Determine the (x, y) coordinate at the center of the cell enclosing the given text.  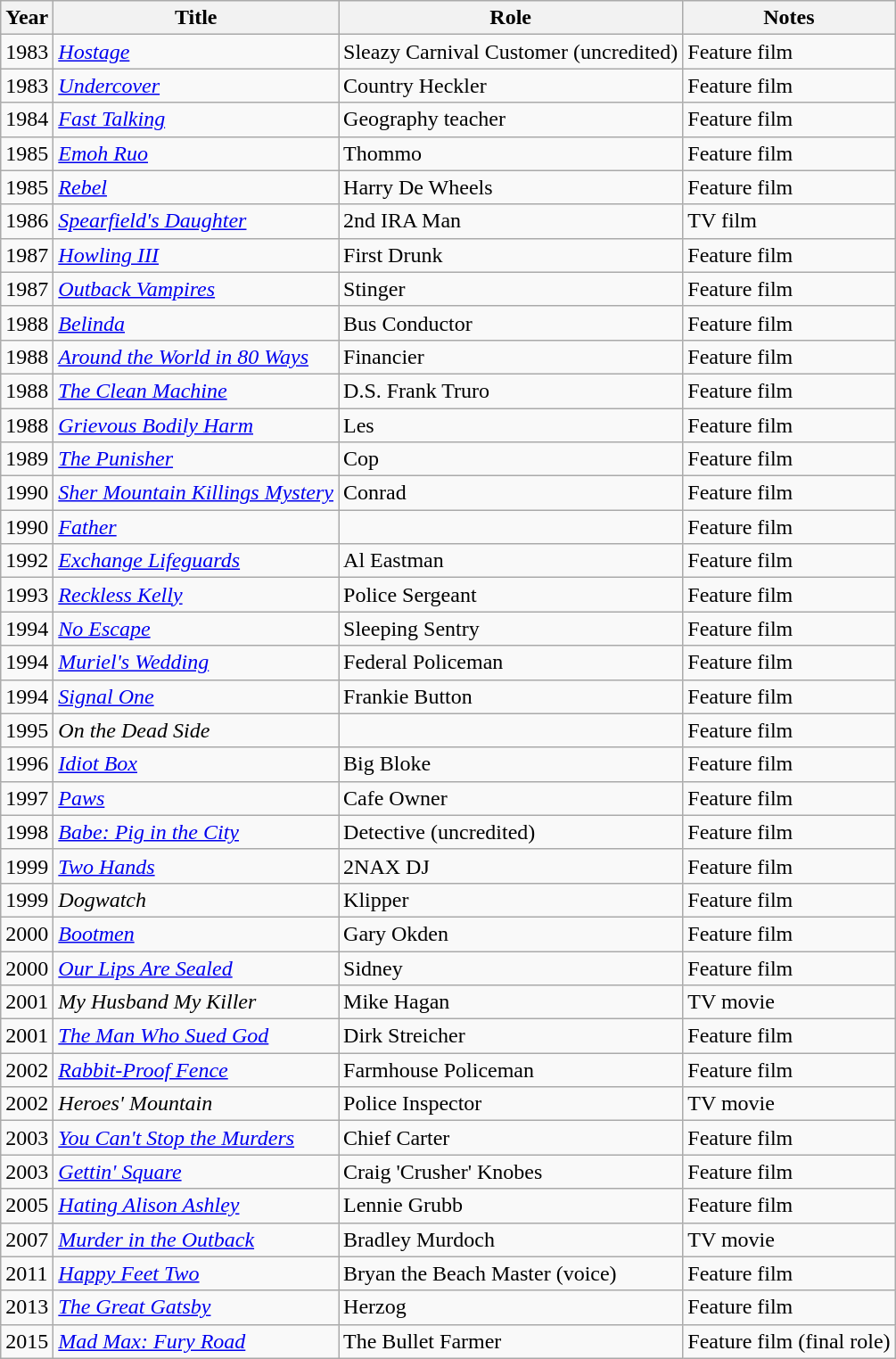
2005 (27, 1206)
Sleeping Sentry (511, 629)
First Drunk (511, 255)
2011 (27, 1273)
Bryan the Beach Master (voice) (511, 1273)
1992 (27, 561)
Klipper (511, 900)
D.S. Frank Truro (511, 391)
Murder in the Outback (196, 1240)
Stinger (511, 289)
2nd IRA Man (511, 221)
The Great Gatsby (196, 1307)
Belinda (196, 323)
Notes (789, 18)
Les (511, 425)
Mad Max: Fury Road (196, 1341)
Hostage (196, 52)
Bus Conductor (511, 323)
Frankie Button (511, 696)
The Punisher (196, 459)
Idiot Box (196, 764)
1996 (27, 764)
Role (511, 18)
2NAX DJ (511, 866)
Muriel's Wedding (196, 663)
Police Inspector (511, 1104)
Year (27, 18)
1984 (27, 119)
Our Lips Are Sealed (196, 968)
Outback Vampires (196, 289)
Bootmen (196, 934)
Around the World in 80 Ways (196, 357)
Geography teacher (511, 119)
1997 (27, 798)
TV film (789, 221)
Harry De Wheels (511, 187)
No Escape (196, 629)
Babe: Pig in the City (196, 832)
Rebel (196, 187)
Farmhouse Policeman (511, 1070)
2013 (27, 1307)
Gettin' Square (196, 1172)
1989 (27, 459)
Howling III (196, 255)
Federal Policeman (511, 663)
Emoh Ruo (196, 153)
Dirk Streicher (511, 1036)
Sidney (511, 968)
Fast Talking (196, 119)
My Husband My Killer (196, 1002)
Cop (511, 459)
Paws (196, 798)
1986 (27, 221)
The Bullet Farmer (511, 1341)
Big Bloke (511, 764)
Craig 'Crusher' Knobes (511, 1172)
Sher Mountain Killings Mystery (196, 493)
Gary Okden (511, 934)
Reckless Kelly (196, 595)
Police Sergeant (511, 595)
2007 (27, 1240)
Financier (511, 357)
Country Heckler (511, 86)
Exchange Lifeguards (196, 561)
On the Dead Side (196, 730)
The Man Who Sued God (196, 1036)
The Clean Machine (196, 391)
Thommo (511, 153)
Conrad (511, 493)
Two Hands (196, 866)
Cafe Owner (511, 798)
Feature film (final role) (789, 1341)
You Can't Stop the Murders (196, 1138)
2015 (27, 1341)
Lennie Grubb (511, 1206)
Rabbit-Proof Fence (196, 1070)
1993 (27, 595)
Title (196, 18)
Mike Hagan (511, 1002)
Father (196, 527)
Herzog (511, 1307)
Grievous Bodily Harm (196, 425)
1995 (27, 730)
Spearfield's Daughter (196, 221)
Dogwatch (196, 900)
Sleazy Carnival Customer (uncredited) (511, 52)
Undercover (196, 86)
Bradley Murdoch (511, 1240)
Al Eastman (511, 561)
Happy Feet Two (196, 1273)
Detective (uncredited) (511, 832)
Heroes' Mountain (196, 1104)
1998 (27, 832)
Signal One (196, 696)
Hating Alison Ashley (196, 1206)
Chief Carter (511, 1138)
